For the text-containing cell, return its midpoint in [X, Y] coordinate format. 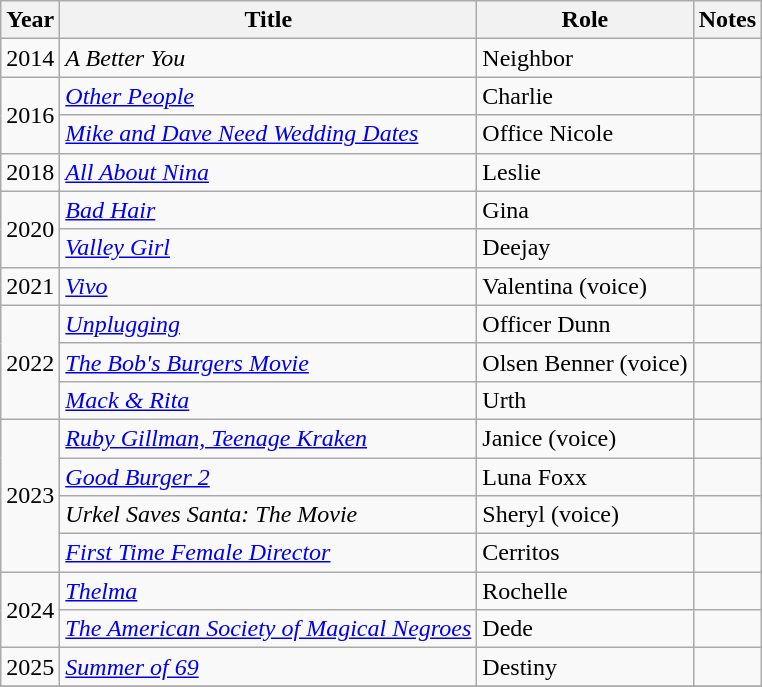
2014 [30, 58]
Sheryl (voice) [585, 515]
2025 [30, 667]
Bad Hair [268, 210]
Valentina (voice) [585, 286]
Gina [585, 210]
Dede [585, 629]
Mack & Rita [268, 400]
The American Society of Magical Negroes [268, 629]
Unplugging [268, 324]
2024 [30, 610]
Rochelle [585, 591]
All About Nina [268, 172]
Leslie [585, 172]
Luna Foxx [585, 477]
Mike and Dave Need Wedding Dates [268, 134]
Urth [585, 400]
First Time Female Director [268, 553]
2020 [30, 229]
The Bob's Burgers Movie [268, 362]
Urkel Saves Santa: The Movie [268, 515]
Ruby Gillman, Teenage Kraken [268, 438]
Neighbor [585, 58]
Janice (voice) [585, 438]
Charlie [585, 96]
Notes [727, 20]
Title [268, 20]
2016 [30, 115]
2018 [30, 172]
2023 [30, 495]
Thelma [268, 591]
Vivo [268, 286]
Destiny [585, 667]
Other People [268, 96]
Office Nicole [585, 134]
2022 [30, 362]
Olsen Benner (voice) [585, 362]
Year [30, 20]
Valley Girl [268, 248]
Deejay [585, 248]
Good Burger 2 [268, 477]
Summer of 69 [268, 667]
Officer Dunn [585, 324]
A Better You [268, 58]
2021 [30, 286]
Role [585, 20]
Cerritos [585, 553]
